Scan for the cell matching the given text and deliver its (x, y) coordinate at center. 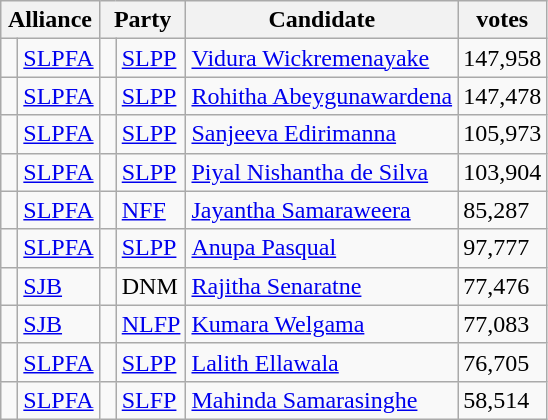
85,287 (502, 210)
Jayantha Samaraweera (322, 210)
77,083 (502, 324)
58,514 (502, 400)
Rajitha Senaratne (322, 286)
76,705 (502, 362)
Piyal Nishantha de Silva (322, 172)
SLFP (151, 400)
NFF (151, 210)
Lalith Ellawala (322, 362)
NLFP (151, 324)
Kumara Welgama (322, 324)
103,904 (502, 172)
105,973 (502, 134)
Candidate (322, 20)
Mahinda Samarasinghe (322, 400)
77,476 (502, 286)
votes (502, 20)
Party (142, 20)
97,777 (502, 248)
147,478 (502, 96)
Vidura Wickremenayake (322, 58)
Anupa Pasqual (322, 248)
Rohitha Abeygunawardena (322, 96)
DNM (151, 286)
147,958 (502, 58)
Sanjeeva Edirimanna (322, 134)
Alliance (50, 20)
